From the cell containing the given text, extract its center point as [X, Y] coordinate. 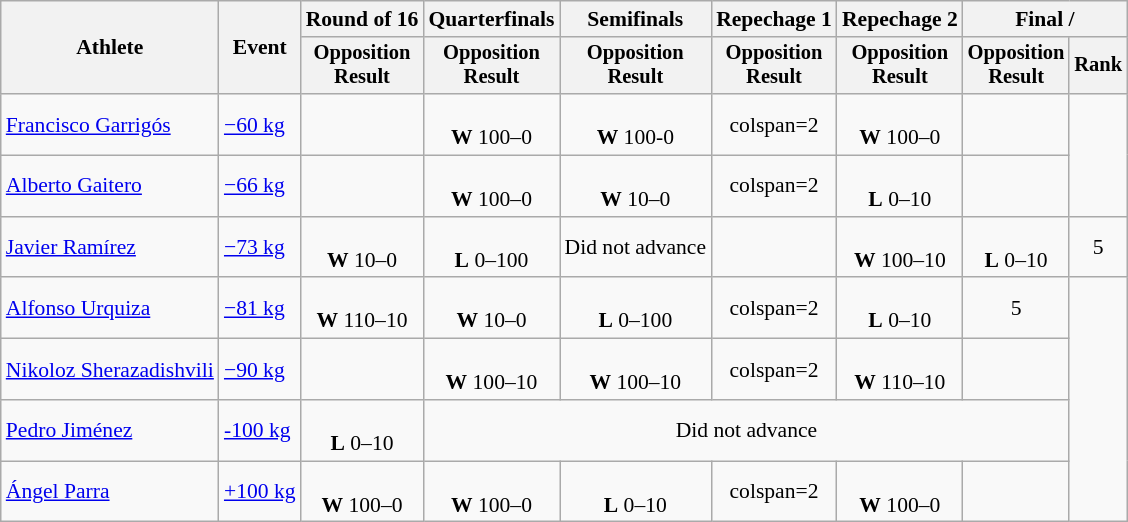
Alfonso Urquiza [110, 308]
Semifinals [636, 19]
W 100-0 [636, 124]
−73 kg [260, 248]
Javier Ramírez [110, 248]
Pedro Jiménez [110, 430]
−90 kg [260, 370]
Final / [1045, 19]
Francisco Garrigós [110, 124]
Ángel Parra [110, 492]
−81 kg [260, 308]
Repechage 1 [774, 19]
Rank [1098, 66]
−60 kg [260, 124]
Round of 16 [362, 19]
Quarterfinals [491, 19]
−66 kg [260, 186]
Athlete [110, 48]
+100 kg [260, 492]
Repechage 2 [900, 19]
-100 kg [260, 430]
Event [260, 48]
Alberto Gaitero [110, 186]
Nikoloz Sherazadishvili [110, 370]
